Return (X, Y) of the center of cell containing provided text 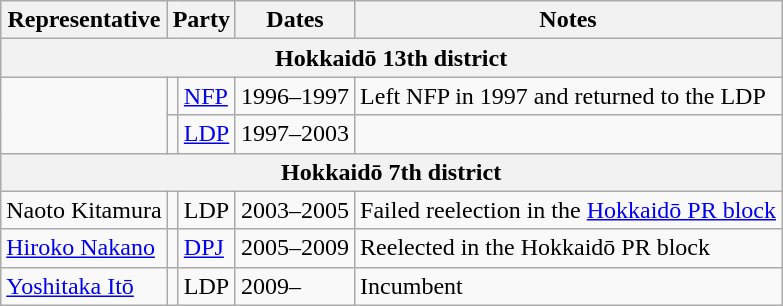
Hiroko Nakano (84, 248)
Incumbent (568, 286)
Dates (294, 20)
Failed reelection in the Hokkaidō PR block (568, 210)
Yoshitaka Itō (84, 286)
2003–2005 (294, 210)
Hokkaidō 13th district (392, 58)
Hokkaidō 7th district (392, 172)
2009– (294, 286)
1996–1997 (294, 96)
DPJ (206, 248)
Reelected in the Hokkaidō PR block (568, 248)
NFP (206, 96)
Naoto Kitamura (84, 210)
2005–2009 (294, 248)
Notes (568, 20)
Representative (84, 20)
Party (201, 20)
Left NFP in 1997 and returned to the LDP (568, 96)
1997–2003 (294, 134)
